Detect which cell encompasses the target text, then output its [x, y] center coordinate. 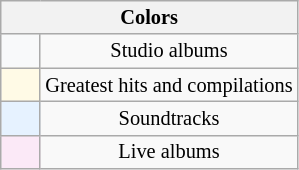
Live albums [168, 152]
Studio albums [168, 51]
Colors [150, 17]
Greatest hits and compilations [168, 85]
Soundtracks [168, 118]
